For the text-containing cell, return its midpoint in (X, Y) coordinate format. 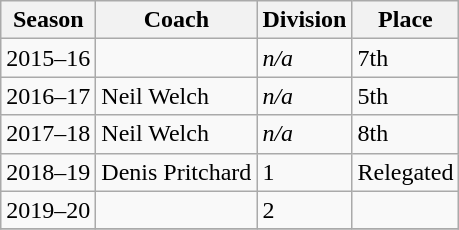
2016–17 (48, 96)
Division (304, 20)
7th (406, 58)
Season (48, 20)
Coach (176, 20)
2018–19 (48, 172)
Denis Pritchard (176, 172)
8th (406, 134)
Place (406, 20)
2017–18 (48, 134)
1 (304, 172)
5th (406, 96)
Relegated (406, 172)
2 (304, 210)
2015–16 (48, 58)
2019–20 (48, 210)
